Determine the (x, y) coordinate at the center of the cell enclosing the given text.  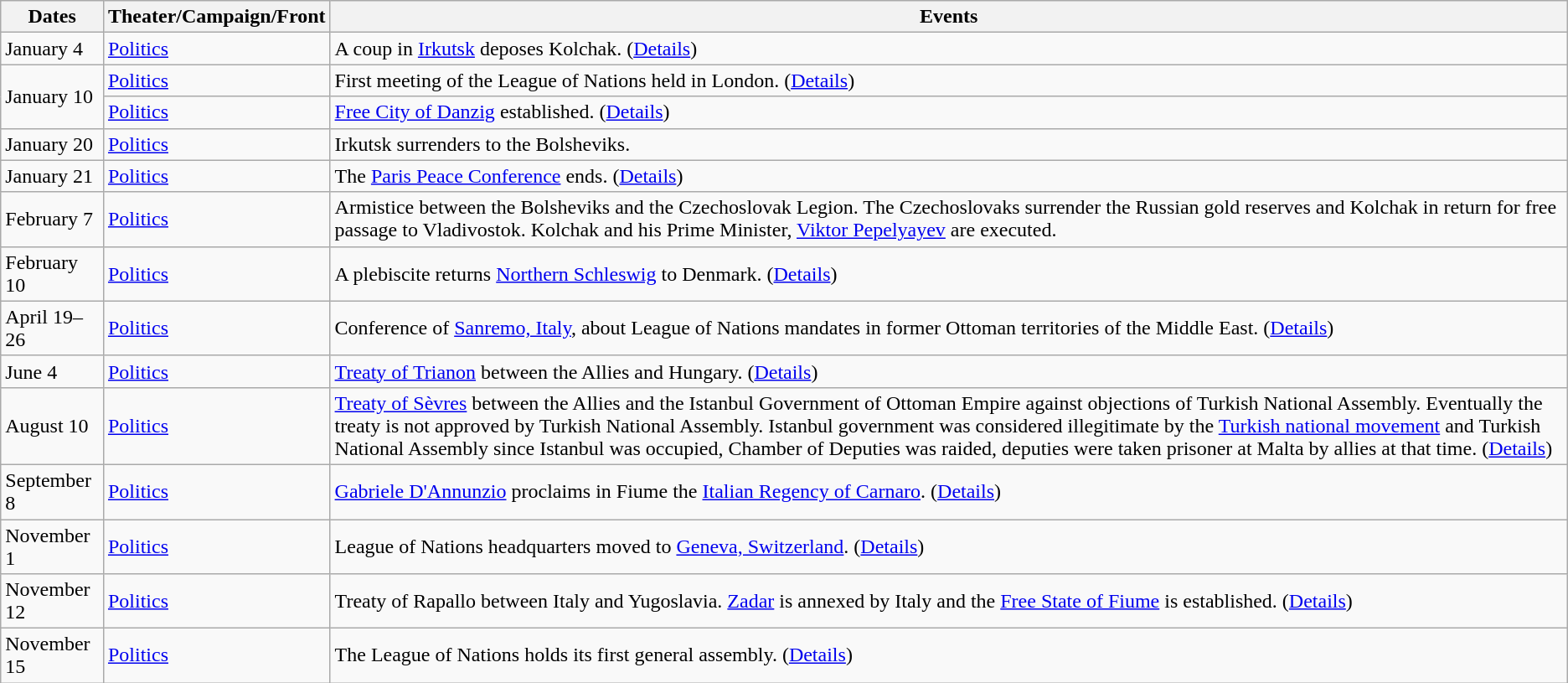
A coup in Irkutsk deposes Kolchak. (Details) (948, 49)
Events (948, 17)
January 4 (52, 49)
Dates (52, 17)
February 10 (52, 273)
The League of Nations holds its first general assembly. (Details) (948, 655)
August 10 (52, 426)
Free City of Danzig established. (Details) (948, 112)
November 15 (52, 655)
League of Nations headquarters moved to Geneva, Switzerland. (Details) (948, 546)
Irkutsk surrenders to the Bolsheviks. (948, 144)
November 12 (52, 602)
January 10 (52, 96)
A plebiscite returns Northern Schleswig to Denmark. (Details) (948, 273)
Gabriele D'Annunzio proclaims in Fiume the Italian Regency of Carnaro. (Details) (948, 491)
January 20 (52, 144)
February 7 (52, 220)
June 4 (52, 371)
Treaty of Trianon between the Allies and Hungary. (Details) (948, 371)
The Paris Peace Conference ends. (Details) (948, 176)
Theater/Campaign/Front (216, 17)
Conference of Sanremo, Italy, about League of Nations mandates in former Ottoman territories of the Middle East. (Details) (948, 329)
January 21 (52, 176)
September 8 (52, 491)
November 1 (52, 546)
Treaty of Rapallo between Italy and Yugoslavia. Zadar is annexed by Italy and the Free State of Fiume is established. (Details) (948, 602)
First meeting of the League of Nations held in London. (Details) (948, 80)
April 19–26 (52, 329)
